Return the (X, Y) coordinate for the center point of the cell that contains the specified text.  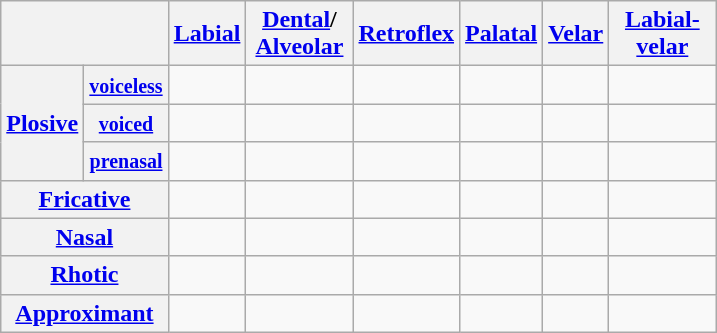
Retroflex (406, 34)
Labial (207, 34)
Rhotic (84, 275)
Plosive (42, 123)
Velar (576, 34)
Nasal (84, 237)
Labial-velar (662, 34)
Approximant (84, 313)
prenasal (126, 161)
Dental/ Alveolar (300, 34)
Fricative (84, 199)
voiceless (126, 85)
voiced (126, 123)
Palatal (502, 34)
